Return the [X, Y] coordinate for the center point of the cell that contains the specified text.  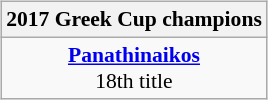
2017 Greek Cup champions [134, 19]
Panathinaikos18th title [134, 68]
